For the text-containing cell, return its midpoint in [X, Y] coordinate format. 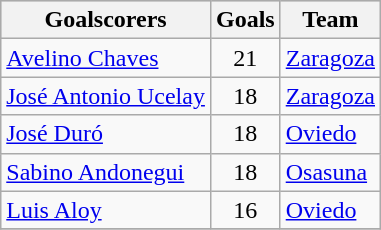
Goalscorers [106, 20]
Team [330, 20]
Sabino Andonegui [106, 172]
Avelino Chaves [106, 58]
Osasuna [330, 172]
16 [245, 210]
21 [245, 58]
Goals [245, 20]
Luis Aloy [106, 210]
José Antonio Ucelay [106, 96]
José Duró [106, 134]
